Find where the given text appears and provide that cell's center as (x, y) coordinate. 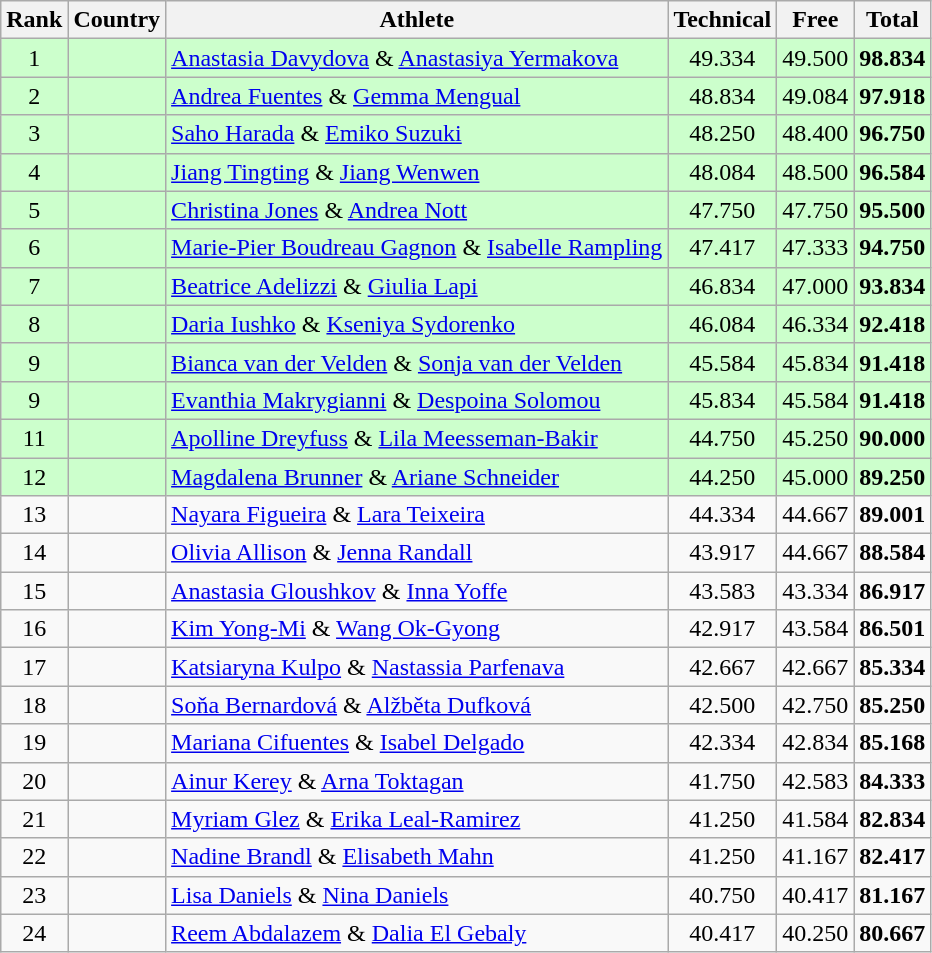
Christina Jones & Andrea Nott (417, 210)
90.000 (892, 438)
20 (34, 781)
Ainur Kerey & Arna Toktagan (417, 781)
88.584 (892, 553)
Country (117, 20)
19 (34, 743)
15 (34, 591)
Nadine Brandl & Elisabeth Mahn (417, 857)
43.583 (722, 591)
92.418 (892, 324)
80.667 (892, 933)
7 (34, 286)
14 (34, 553)
23 (34, 895)
Rank (34, 20)
Katsiaryna Kulpo & Nastassia Parfenava (417, 667)
Daria Iushko & Kseniya Sydorenko (417, 324)
Soňa Bernardová & Alžběta Dufková (417, 705)
49.500 (816, 58)
Andrea Fuentes & Gemma Mengual (417, 96)
Beatrice Adelizzi & Giulia Lapi (417, 286)
45.250 (816, 438)
95.500 (892, 210)
42.917 (722, 629)
Bianca van der Velden & Sonja van der Velden (417, 362)
47.000 (816, 286)
3 (34, 134)
4 (34, 172)
49.084 (816, 96)
11 (34, 438)
13 (34, 515)
42.500 (722, 705)
81.167 (892, 895)
86.917 (892, 591)
94.750 (892, 248)
6 (34, 248)
42.334 (722, 743)
Reem Abdalazem & Dalia El Gebaly (417, 933)
85.168 (892, 743)
42.834 (816, 743)
47.333 (816, 248)
Olivia Allison & Jenna Randall (417, 553)
93.834 (892, 286)
Total (892, 20)
41.584 (816, 819)
Magdalena Brunner & Ariane Schneider (417, 477)
5 (34, 210)
Evanthia Makrygianni & Despoina Solomou (417, 400)
48.500 (816, 172)
44.334 (722, 515)
42.583 (816, 781)
43.917 (722, 553)
Lisa Daniels & Nina Daniels (417, 895)
Kim Yong-Mi & Wang Ok-Gyong (417, 629)
98.834 (892, 58)
Myriam Glez & Erika Leal-Ramirez (417, 819)
17 (34, 667)
40.250 (816, 933)
Nayara Figueira & Lara Teixeira (417, 515)
Free (816, 20)
49.334 (722, 58)
48.834 (722, 96)
82.417 (892, 857)
85.250 (892, 705)
43.334 (816, 591)
97.918 (892, 96)
Anastasia Gloushkov & Inna Yoffe (417, 591)
Technical (722, 20)
41.750 (722, 781)
12 (34, 477)
45.000 (816, 477)
Saho Harada & Emiko Suzuki (417, 134)
44.250 (722, 477)
Athlete (417, 20)
48.400 (816, 134)
Apolline Dreyfuss & Lila Meesseman-Bakir (417, 438)
44.750 (722, 438)
86.501 (892, 629)
24 (34, 933)
96.750 (892, 134)
47.417 (722, 248)
82.834 (892, 819)
85.334 (892, 667)
2 (34, 96)
46.334 (816, 324)
46.084 (722, 324)
Marie-Pier Boudreau Gagnon & Isabelle Rampling (417, 248)
22 (34, 857)
41.167 (816, 857)
18 (34, 705)
89.250 (892, 477)
46.834 (722, 286)
16 (34, 629)
Mariana Cifuentes & Isabel Delgado (417, 743)
96.584 (892, 172)
48.250 (722, 134)
48.084 (722, 172)
42.750 (816, 705)
21 (34, 819)
43.584 (816, 629)
8 (34, 324)
Anastasia Davydova & Anastasiya Yermakova (417, 58)
40.750 (722, 895)
89.001 (892, 515)
84.333 (892, 781)
1 (34, 58)
Jiang Tingting & Jiang Wenwen (417, 172)
